Detect which cell encompasses the target text, then output its [x, y] center coordinate. 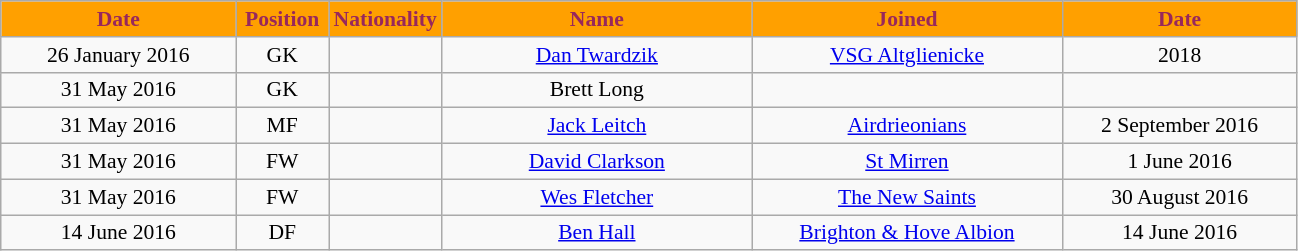
Jack Leitch [597, 126]
30 August 2016 [1180, 197]
Name [597, 19]
VSG Altglienicke [907, 55]
St Mirren [907, 162]
The New Saints [907, 197]
MF [282, 126]
Brighton & Hove Albion [907, 233]
Position [282, 19]
Nationality [384, 19]
Ben Hall [597, 233]
Wes Fletcher [597, 197]
David Clarkson [597, 162]
Dan Twardzik [597, 55]
DF [282, 233]
2018 [1180, 55]
1 June 2016 [1180, 162]
2 September 2016 [1180, 126]
Joined [907, 19]
Brett Long [597, 90]
Airdrieonians [907, 126]
26 January 2016 [118, 55]
